Identify which cell holds the provided text, then report its (x, y) central coordinate. 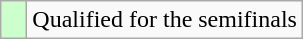
Qualified for the semifinals (165, 20)
